Extract the (x, y) coordinate from the center of the cell holding the provided text.  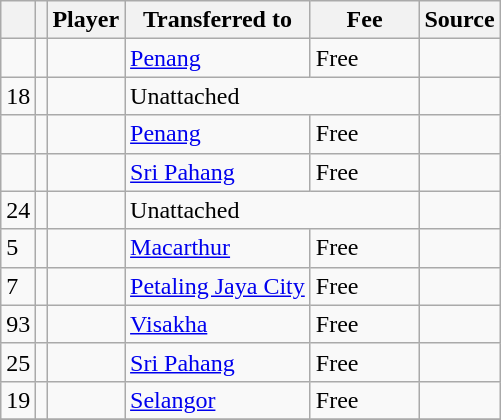
5 (18, 248)
Source (460, 20)
7 (18, 286)
Transferred to (218, 20)
93 (18, 324)
Selangor (218, 400)
Macarthur (218, 248)
19 (18, 400)
18 (18, 96)
Fee (364, 20)
25 (18, 362)
Petaling Jaya City (218, 286)
Player (86, 20)
Visakha (218, 324)
24 (18, 210)
